Provide the [X, Y] coordinate of the cell's center where the given text is located.  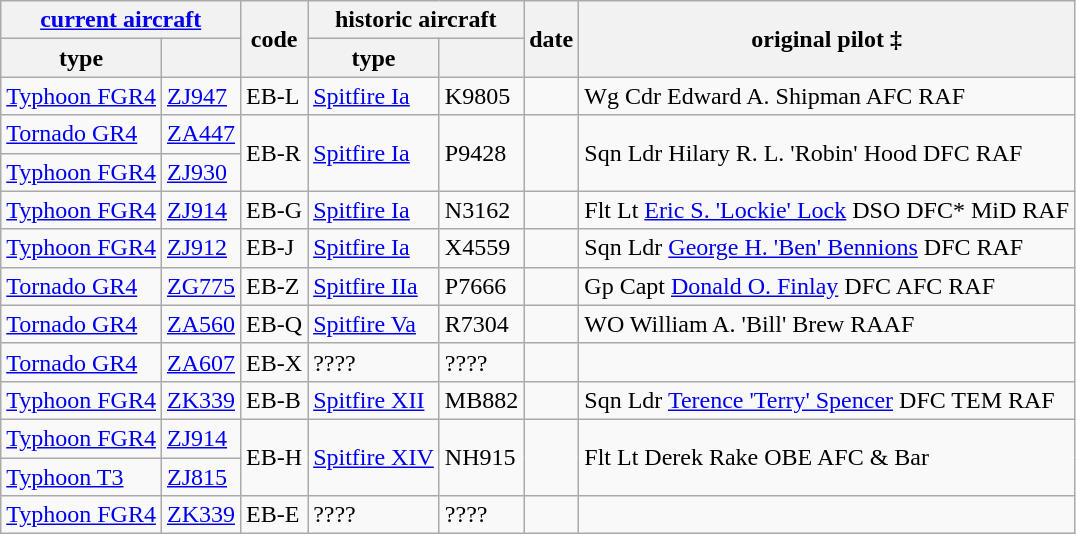
P7666 [481, 286]
ZG775 [200, 286]
N3162 [481, 210]
original pilot ‡ [827, 39]
K9805 [481, 96]
EB-H [274, 457]
date [552, 39]
EB-Z [274, 286]
ZJ815 [200, 477]
ZJ912 [200, 248]
Typhoon T3 [82, 477]
ZA447 [200, 134]
MB882 [481, 400]
Flt Lt Eric S. 'Lockie' Lock DSO DFC* MiD RAF [827, 210]
ZA607 [200, 362]
EB-R [274, 153]
historic aircraft [416, 20]
Sqn Ldr Terence 'Terry' Spencer DFC TEM RAF [827, 400]
EB-J [274, 248]
ZA560 [200, 324]
code [274, 39]
EB-L [274, 96]
Gp Capt Donald O. Finlay DFC AFC RAF [827, 286]
Sqn Ldr Hilary R. L. 'Robin' Hood DFC RAF [827, 153]
ZJ930 [200, 172]
EB-B [274, 400]
Flt Lt Derek Rake OBE AFC & Bar [827, 457]
WO William A. 'Bill' Brew RAAF [827, 324]
Wg Cdr Edward A. Shipman AFC RAF [827, 96]
R7304 [481, 324]
Spitfire XII [374, 400]
EB-X [274, 362]
current aircraft [121, 20]
Spitfire IIa [374, 286]
ZJ947 [200, 96]
Spitfire Va [374, 324]
P9428 [481, 153]
EB-Q [274, 324]
EB-E [274, 515]
Spitfire XIV [374, 457]
Sqn Ldr George H. 'Ben' Bennions DFC RAF [827, 248]
X4559 [481, 248]
EB-G [274, 210]
NH915 [481, 457]
